Locate the cell with the specified text and output its [x, y] center coordinate. 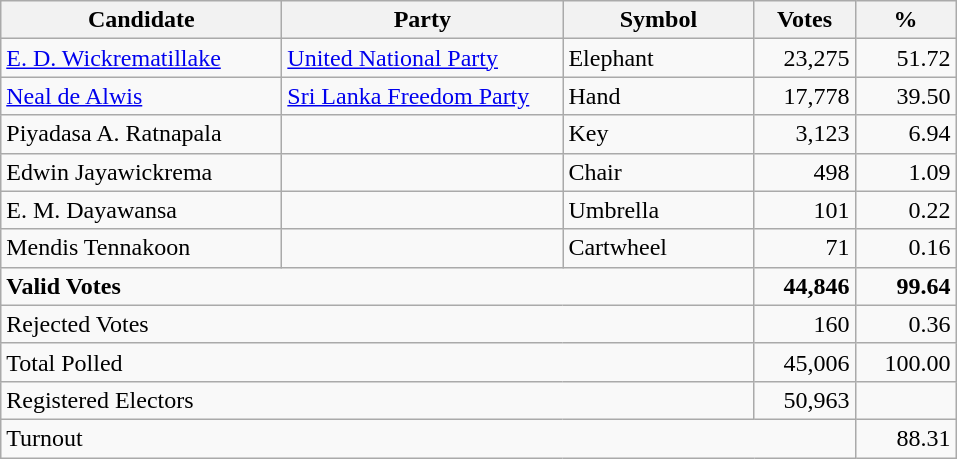
17,778 [804, 96]
100.00 [906, 362]
50,963 [804, 400]
51.72 [906, 58]
Key [658, 134]
0.16 [906, 248]
0.36 [906, 324]
3,123 [804, 134]
Votes [804, 20]
88.31 [906, 438]
1.09 [906, 172]
Symbol [658, 20]
101 [804, 210]
99.64 [906, 286]
Sri Lanka Freedom Party [422, 96]
0.22 [906, 210]
United National Party [422, 58]
Party [422, 20]
Elephant [658, 58]
% [906, 20]
Cartwheel [658, 248]
Edwin Jayawickrema [142, 172]
Piyadasa A. Ratnapala [142, 134]
Umbrella [658, 210]
Hand [658, 96]
E. D. Wickrematillake [142, 58]
6.94 [906, 134]
39.50 [906, 96]
71 [804, 248]
23,275 [804, 58]
Valid Votes [378, 286]
Turnout [428, 438]
44,846 [804, 286]
Total Polled [378, 362]
498 [804, 172]
Mendis Tennakoon [142, 248]
Neal de Alwis [142, 96]
E. M. Dayawansa [142, 210]
Registered Electors [378, 400]
Chair [658, 172]
160 [804, 324]
Candidate [142, 20]
Rejected Votes [378, 324]
45,006 [804, 362]
